Detect which cell encompasses the target text, then output its (x, y) center coordinate. 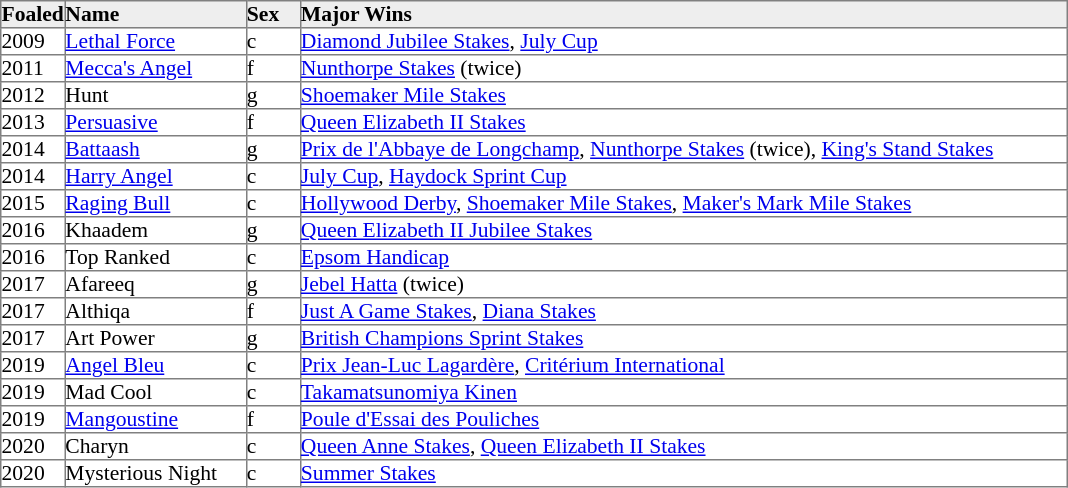
Harry Angel (156, 176)
Just A Game Stakes, Diana Stakes (683, 312)
Diamond Jubilee Stakes, July Cup (683, 42)
Hunt (156, 96)
Summer Stakes (683, 474)
Althiqa (156, 312)
Persuasive (156, 122)
Queen Elizabeth II Jubilee Stakes (683, 230)
Raging Bull (156, 204)
Art Power (156, 338)
Khaadem (156, 230)
Hollywood Derby, Shoemaker Mile Stakes, Maker's Mark Mile Stakes (683, 204)
Angel Bleu (156, 366)
Battaash (156, 150)
2015 (33, 204)
2012 (33, 96)
Foaled (33, 14)
Mangoustine (156, 420)
Queen Anne Stakes, Queen Elizabeth II Stakes (683, 446)
Epsom Handicap (683, 258)
Poule d'Essai des Pouliches (683, 420)
Nunthorpe Stakes (twice) (683, 68)
Takamatsunomiya Kinen (683, 392)
Jebel Hatta (twice) (683, 284)
2011 (33, 68)
Prix Jean-Luc Lagardère, Critérium International (683, 366)
July Cup, Haydock Sprint Cup (683, 176)
British Champions Sprint Stakes (683, 338)
2013 (33, 122)
Mad Cool (156, 392)
Mecca's Angel (156, 68)
Charyn (156, 446)
Major Wins (683, 14)
Top Ranked (156, 258)
Shoemaker Mile Stakes (683, 96)
Sex (273, 14)
Prix de l'Abbaye de Longchamp, Nunthorpe Stakes (twice), King's Stand Stakes (683, 150)
Lethal Force (156, 42)
Afareeq (156, 284)
2009 (33, 42)
Queen Elizabeth II Stakes (683, 122)
Name (156, 14)
Mysterious Night (156, 474)
